Pinpoint the cell where the given text exists, returning its [X, Y] midpoint coordinate. 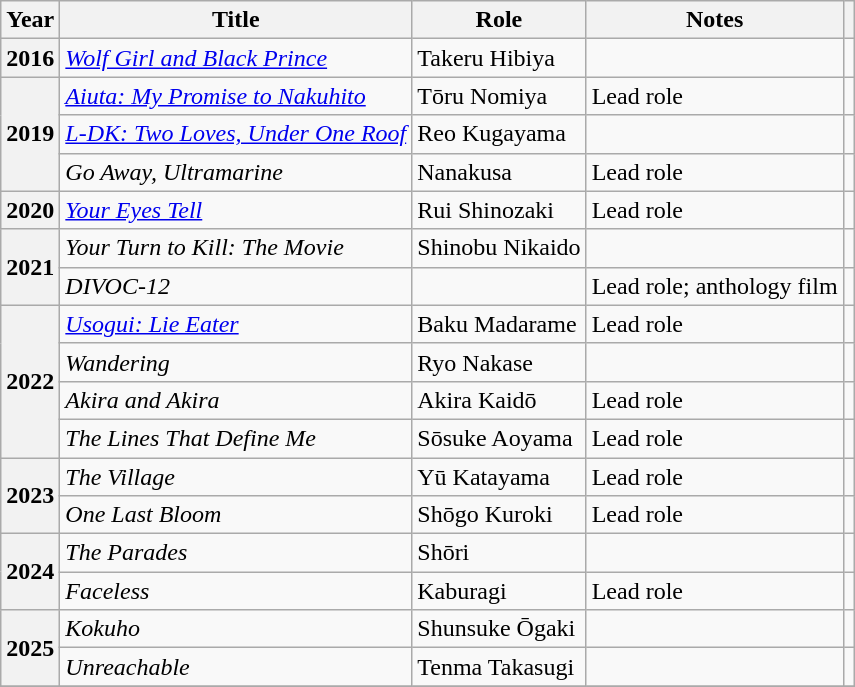
2025 [30, 648]
Reo Kugayama [499, 134]
Sōsuke Aoyama [499, 438]
Unreachable [236, 667]
Your Turn to Kill: The Movie [236, 248]
The Parades [236, 553]
Aiuta: My Promise to Nakuhito [236, 96]
Notes [714, 20]
The Lines That Define Me [236, 438]
2024 [30, 572]
2021 [30, 267]
The Village [236, 477]
2022 [30, 381]
2016 [30, 58]
Lead role; anthology film [714, 286]
Usogui: Lie Eater [236, 324]
Go Away, Ultramarine [236, 172]
DIVOC-12 [236, 286]
Nanakusa [499, 172]
Tenma Takasugi [499, 667]
Tōru Nomiya [499, 96]
L-DK: Two Loves, Under One Roof [236, 134]
Takeru Hibiya [499, 58]
Your Eyes Tell [236, 210]
Shōri [499, 553]
Shōgo Kuroki [499, 515]
Ryo Nakase [499, 362]
Akira Kaidō [499, 400]
Year [30, 20]
Rui Shinozaki [499, 210]
2023 [30, 496]
Role [499, 20]
2019 [30, 134]
Faceless [236, 591]
Shinobu Nikaido [499, 248]
Wolf Girl and Black Prince [236, 58]
Wandering [236, 362]
Baku Madarame [499, 324]
Title [236, 20]
Yū Katayama [499, 477]
Kaburagi [499, 591]
2020 [30, 210]
Akira and Akira [236, 400]
Kokuho [236, 629]
One Last Bloom [236, 515]
Shunsuke Ōgaki [499, 629]
